Output the (x, y) coordinate of the center of the cell containing the given text.  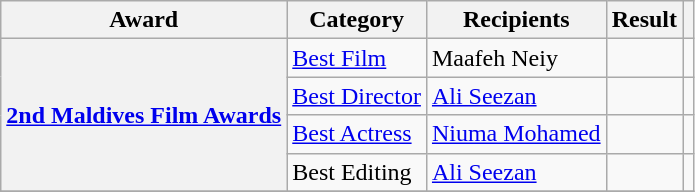
2nd Maldives Film Awards (144, 115)
Maafeh Neiy (516, 58)
Category (357, 20)
Recipients (516, 20)
Best Film (357, 58)
Niuma Mohamed (516, 134)
Best Editing (357, 172)
Award (144, 20)
Best Actress (357, 134)
Result (644, 20)
Best Director (357, 96)
